Capture the cell that displays the provided text and extract its (X, Y) central coordinate. 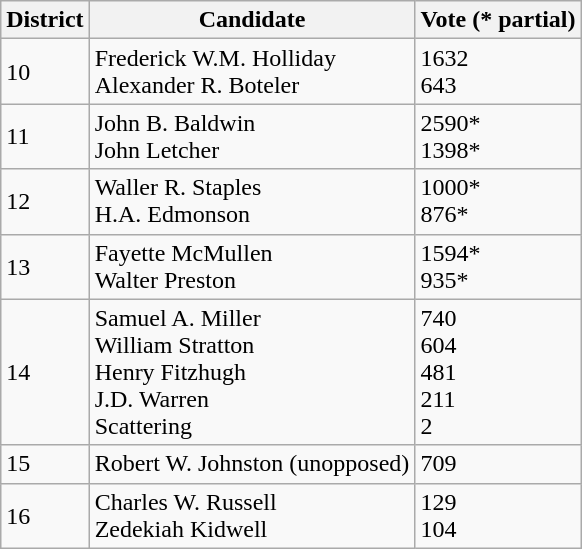
Fayette McMullenWalter Preston (252, 266)
709 (498, 464)
16 (45, 516)
12 (45, 202)
7406044812112 (498, 372)
11 (45, 136)
Candidate (252, 20)
Robert W. Johnston (unopposed) (252, 464)
1594*935* (498, 266)
John B. BaldwinJohn Letcher (252, 136)
Frederick W.M. HollidayAlexander R. Boteler (252, 72)
2590*1398* (498, 136)
Charles W. RussellZedekiah Kidwell (252, 516)
129104 (498, 516)
14 (45, 372)
1000*876* (498, 202)
1632643 (498, 72)
13 (45, 266)
District (45, 20)
Waller R. StaplesH.A. Edmonson (252, 202)
Vote (* partial) (498, 20)
Samuel A. MillerWilliam StrattonHenry FitzhughJ.D. WarrenScattering (252, 372)
10 (45, 72)
15 (45, 464)
